Search for the cell housing the specified text and yield its [x, y] center coordinate. 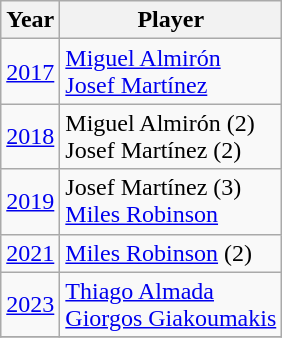
Miguel Almirón (2) Josef Martínez (2) [171, 136]
Josef Martínez (3) Miles Robinson [171, 202]
Miles Robinson (2) [171, 253]
2019 [30, 202]
2023 [30, 304]
2017 [30, 72]
2018 [30, 136]
Thiago Almada Giorgos Giakoumakis [171, 304]
Player [171, 20]
Year [30, 20]
Miguel Almirón Josef Martínez [171, 72]
2021 [30, 253]
